Scan for the cell matching the given text and deliver its [x, y] coordinate at center. 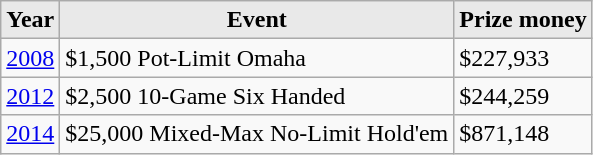
2012 [30, 96]
Prize money [523, 20]
$244,259 [523, 96]
Year [30, 20]
$227,933 [523, 58]
$871,148 [523, 134]
$1,500 Pot-Limit Omaha [257, 58]
$25,000 Mixed-Max No-Limit Hold'em [257, 134]
2014 [30, 134]
$2,500 10-Game Six Handed [257, 96]
Event [257, 20]
2008 [30, 58]
